From the cell containing the given text, extract its center point as [X, Y] coordinate. 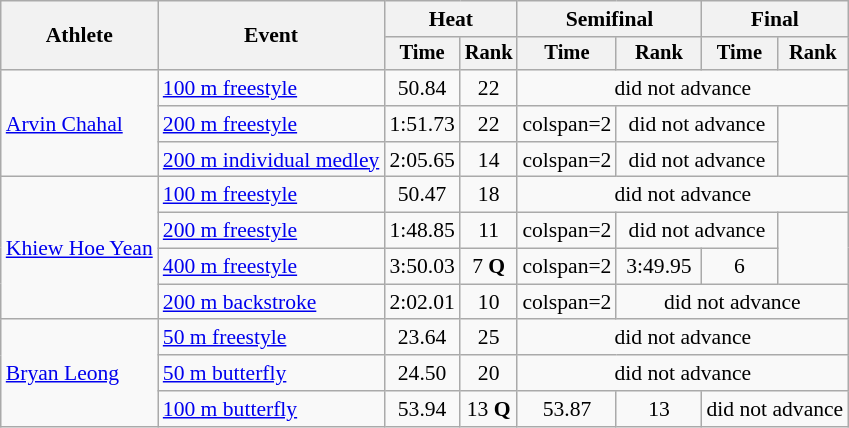
6 [739, 267]
50 m butterfly [272, 373]
10 [489, 302]
50.84 [422, 88]
11 [489, 231]
Heat [450, 19]
Event [272, 36]
53.94 [422, 409]
Athlete [80, 36]
200 m individual medley [272, 160]
1:48.85 [422, 231]
Khiew Hoe Yean [80, 248]
20 [489, 373]
13 Q [489, 409]
13 [658, 409]
18 [489, 195]
14 [489, 160]
Bryan Leong [80, 374]
Semifinal [609, 19]
Arvin Chahal [80, 124]
1:51.73 [422, 124]
50 m freestyle [272, 338]
2:05.65 [422, 160]
7 Q [489, 267]
100 m butterfly [272, 409]
2:02.01 [422, 302]
400 m freestyle [272, 267]
53.87 [566, 409]
Final [774, 19]
200 m backstroke [272, 302]
50.47 [422, 195]
25 [489, 338]
3:50.03 [422, 267]
23.64 [422, 338]
24.50 [422, 373]
3:49.95 [658, 267]
